Pinpoint the cell where the given text exists, returning its [X, Y] midpoint coordinate. 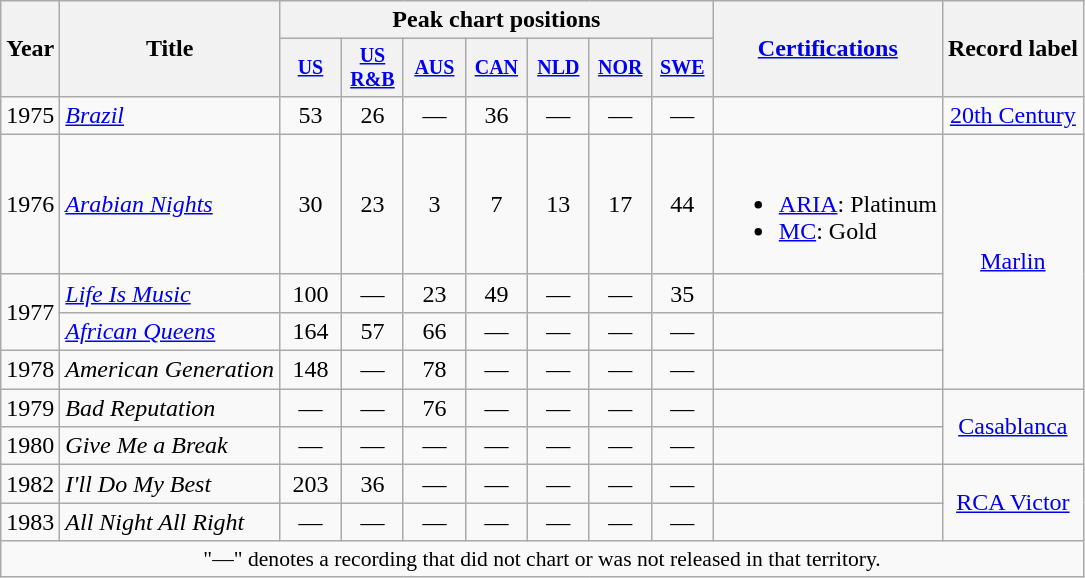
American Generation [170, 370]
Bad Reputation [170, 408]
Marlin [1012, 261]
Life Is Music [170, 293]
7 [496, 204]
Year [30, 49]
African Queens [170, 331]
53 [310, 115]
"—" denotes a recording that did not chart or was not released in that territory. [542, 559]
203 [310, 484]
57 [372, 331]
3 [434, 204]
Title [170, 49]
164 [310, 331]
44 [682, 204]
NLD [558, 68]
Peak chart positions [496, 20]
1979 [30, 408]
1978 [30, 370]
Brazil [170, 115]
17 [620, 204]
CAN [496, 68]
20th Century [1012, 115]
1975 [30, 115]
US [310, 68]
35 [682, 293]
148 [310, 370]
100 [310, 293]
1980 [30, 446]
78 [434, 370]
30 [310, 204]
1976 [30, 204]
1982 [30, 484]
Certifications [828, 49]
AUS [434, 68]
1983 [30, 522]
49 [496, 293]
Casablanca [1012, 427]
I'll Do My Best [170, 484]
26 [372, 115]
NOR [620, 68]
RCA Victor [1012, 503]
66 [434, 331]
All Night All Right [170, 522]
1977 [30, 312]
SWE [682, 68]
Give Me a Break [170, 446]
13 [558, 204]
ARIA: PlatinumMC: Gold [828, 204]
USR&B [372, 68]
76 [434, 408]
Arabian Nights [170, 204]
Record label [1012, 49]
